Return the (X, Y) coordinate for the center point of the cell that contains the specified text.  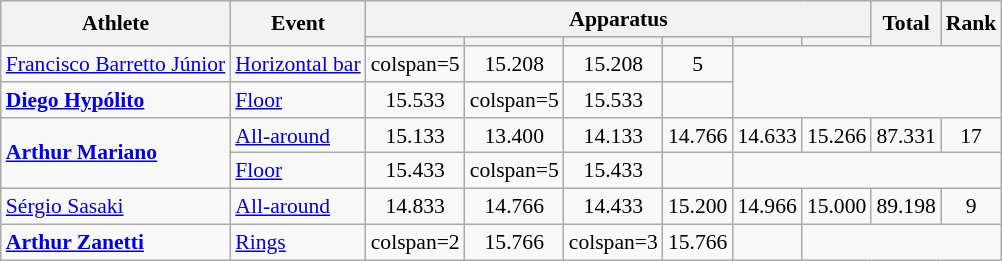
9 (972, 207)
5 (698, 64)
15.200 (698, 207)
13.400 (514, 136)
Arthur Zanetti (116, 243)
14.633 (766, 136)
14.433 (614, 207)
Horizontal bar (298, 64)
Rings (298, 243)
Event (298, 24)
colspan=3 (614, 243)
Sérgio Sasaki (116, 207)
89.198 (906, 207)
87.331 (906, 136)
Francisco Barretto Júnior (116, 64)
Rank (972, 24)
15.266 (836, 136)
15.133 (416, 136)
colspan=2 (416, 243)
Athlete (116, 24)
14.833 (416, 207)
Apparatus (619, 19)
Arthur Mariano (116, 154)
Total (906, 24)
15.000 (836, 207)
14.966 (766, 207)
Diego Hypólito (116, 100)
17 (972, 136)
14.133 (614, 136)
